Locate the cell with the specified text and output its [x, y] center coordinate. 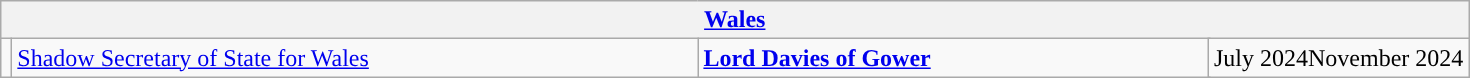
Shadow Secretary of State for Wales [355, 58]
Lord Davies of Gower [954, 58]
Wales [735, 20]
July 2024November 2024 [1338, 58]
